Locate the cell with the specified text and output its (x, y) center coordinate. 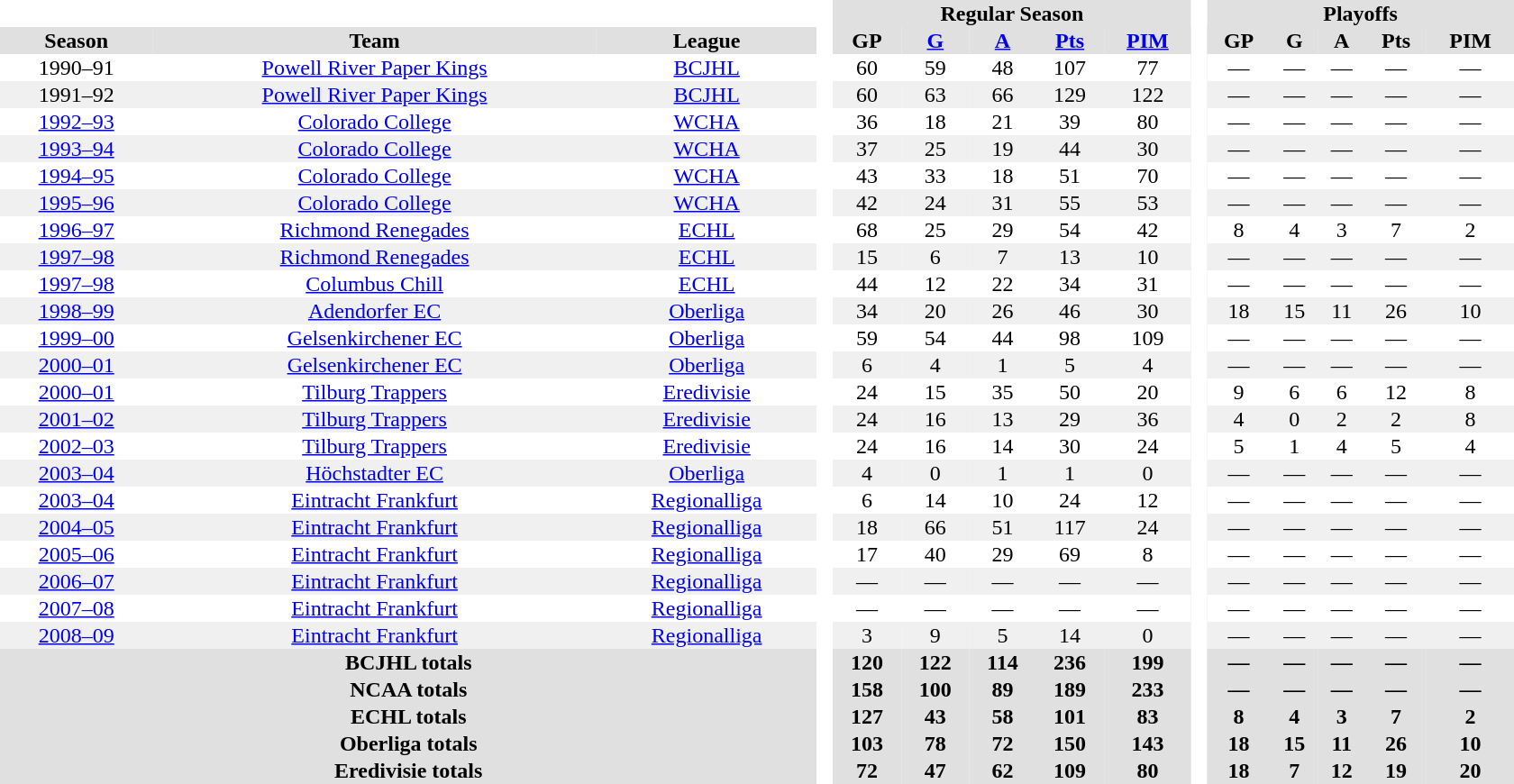
158 (867, 689)
39 (1070, 122)
100 (935, 689)
101 (1070, 716)
62 (1002, 770)
35 (1002, 392)
236 (1070, 662)
Season (76, 41)
2005–06 (76, 554)
199 (1148, 662)
77 (1148, 68)
BCJHL totals (408, 662)
53 (1148, 203)
48 (1002, 68)
55 (1070, 203)
League (707, 41)
69 (1070, 554)
40 (935, 554)
117 (1070, 527)
47 (935, 770)
2002–03 (76, 446)
120 (867, 662)
78 (935, 743)
70 (1148, 176)
68 (867, 230)
Regular Season (1012, 14)
1991–92 (76, 95)
1999–00 (76, 338)
ECHL totals (408, 716)
103 (867, 743)
98 (1070, 338)
2006–07 (76, 581)
17 (867, 554)
Adendorfer EC (374, 311)
22 (1002, 284)
Oberliga totals (408, 743)
127 (867, 716)
1998–99 (76, 311)
1995–96 (76, 203)
Eredivisie totals (408, 770)
2001–02 (76, 419)
143 (1148, 743)
46 (1070, 311)
233 (1148, 689)
1992–93 (76, 122)
89 (1002, 689)
2008–09 (76, 635)
NCAA totals (408, 689)
2007–08 (76, 608)
129 (1070, 95)
Columbus Chill (374, 284)
1996–97 (76, 230)
Höchstadter EC (374, 473)
1993–94 (76, 149)
1990–91 (76, 68)
1994–95 (76, 176)
Team (374, 41)
63 (935, 95)
58 (1002, 716)
2004–05 (76, 527)
107 (1070, 68)
150 (1070, 743)
Playoffs (1361, 14)
189 (1070, 689)
21 (1002, 122)
33 (935, 176)
114 (1002, 662)
50 (1070, 392)
83 (1148, 716)
37 (867, 149)
